Pinpoint the cell where the given text exists, returning its (X, Y) midpoint coordinate. 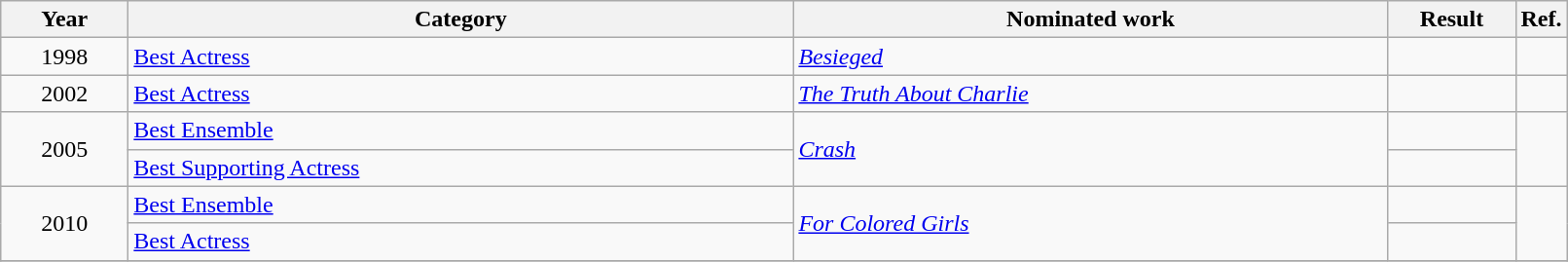
Category (461, 19)
Nominated work (1090, 19)
1998 (64, 56)
Crash (1090, 149)
Year (64, 19)
For Colored Girls (1090, 223)
Best Supporting Actress (461, 168)
Result (1452, 19)
2002 (64, 94)
Besieged (1090, 56)
2010 (64, 223)
2005 (64, 149)
Ref. (1542, 19)
The Truth About Charlie (1090, 94)
